Provide the [x, y] coordinate of the cell's center where the given text is located.  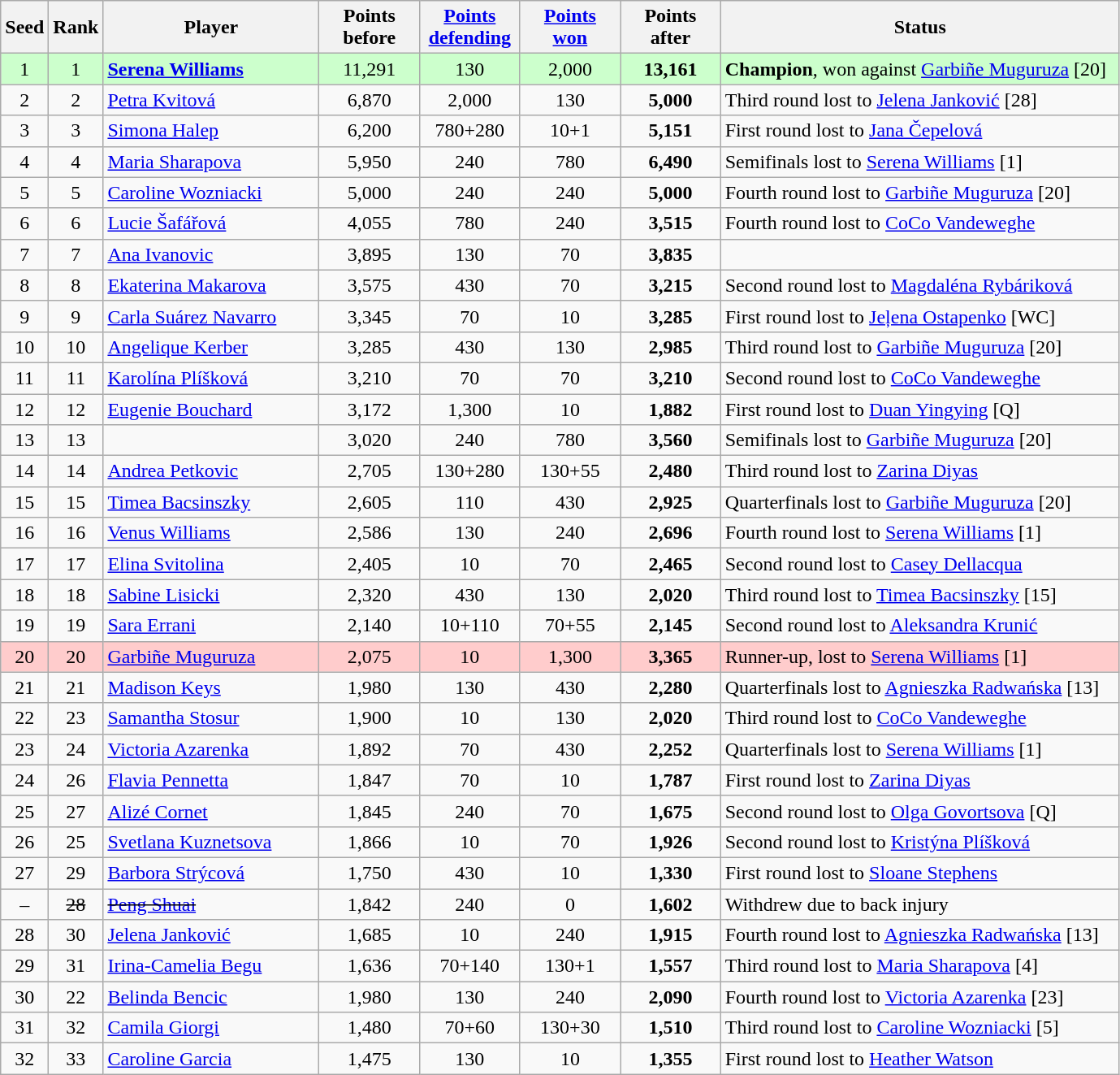
110 [470, 502]
2,586 [370, 533]
1,602 [671, 904]
3,575 [370, 285]
Champion, won against Garbiñe Muguruza [20] [919, 69]
2,465 [671, 564]
10+1 [570, 131]
2,320 [370, 595]
Petra Kvitová [211, 100]
Third round lost to CoCo Vandeweghe [919, 718]
First round lost to Heather Watson [919, 1059]
First round lost to Jeļena Ostapenko [WC] [919, 316]
Sabine Lisicki [211, 595]
1,475 [370, 1059]
Caroline Wozniacki [211, 193]
3,835 [671, 254]
2,605 [370, 502]
2,480 [671, 471]
Points after [671, 28]
Withdrew due to back injury [919, 904]
Camila Giorgi [211, 1028]
Second round lost to Olga Govortsova [Q] [919, 811]
780+280 [470, 131]
Third round lost to Maria Sharapova [4] [919, 966]
Venus Williams [211, 533]
1,510 [671, 1028]
Points before [370, 28]
Angelique Kerber [211, 347]
Elina Svitolina [211, 564]
Second round lost to Magdaléna Rybáriková [919, 285]
Fourth round lost to Agnieszka Radwańska [13] [919, 935]
1,892 [370, 749]
Runner-up, lost to Serena Williams [1] [919, 657]
11,291 [370, 69]
3,020 [370, 440]
13,161 [671, 69]
33 [76, 1059]
2,280 [671, 687]
5,151 [671, 131]
1,685 [370, 935]
– [24, 904]
Karolína Plíšková [211, 378]
1,845 [370, 811]
Barbora Strýcová [211, 873]
1,750 [370, 873]
2,090 [671, 997]
Timea Bacsinszky [211, 502]
Jelena Janković [211, 935]
Third round lost to Jelena Janković [28] [919, 100]
2,925 [671, 502]
Points won [570, 28]
Garbiñe Muguruza [211, 657]
Points defending [470, 28]
Lucie Šafářová [211, 223]
Irina-Camelia Begu [211, 966]
1,480 [370, 1028]
Seed [24, 28]
3,172 [370, 409]
1,355 [671, 1059]
Peng Shuai [211, 904]
0 [570, 904]
1,847 [370, 780]
Simona Halep [211, 131]
3,365 [671, 657]
Third round lost to Caroline Wozniacki [5] [919, 1028]
2,705 [370, 471]
Third round lost to Timea Bacsinszky [15] [919, 595]
2,145 [671, 626]
Alizé Cornet [211, 811]
130+1 [570, 966]
130+280 [470, 471]
Samantha Stosur [211, 718]
Semifinals lost to Garbiñe Muguruza [20] [919, 440]
5,950 [370, 162]
Svetlana Kuznetsova [211, 842]
Caroline Garcia [211, 1059]
1,787 [671, 780]
First round lost to Duan Yingying [Q] [919, 409]
Fourth round lost to Garbiñe Muguruza [20] [919, 193]
2,252 [671, 749]
3,345 [370, 316]
Eugenie Bouchard [211, 409]
70+60 [470, 1028]
70+55 [570, 626]
2,696 [671, 533]
Semifinals lost to Serena Williams [1] [919, 162]
6,870 [370, 100]
2,075 [370, 657]
3,215 [671, 285]
130+55 [570, 471]
Quarterfinals lost to Garbiñe Muguruza [20] [919, 502]
1,915 [671, 935]
3,515 [671, 223]
Quarterfinals lost to Agnieszka Radwańska [13] [919, 687]
Rank [76, 28]
Maria Sharapova [211, 162]
1,675 [671, 811]
Second round lost to Kristýna Plíšková [919, 842]
2,985 [671, 347]
Belinda Bencic [211, 997]
Carla Suárez Navarro [211, 316]
Fourth round lost to CoCo Vandeweghe [919, 223]
Third round lost to Garbiñe Muguruza [20] [919, 347]
130+30 [570, 1028]
3,560 [671, 440]
Status [919, 28]
Flavia Pennetta [211, 780]
1,557 [671, 966]
Sara Errani [211, 626]
3,895 [370, 254]
Fourth round lost to Victoria Azarenka [23] [919, 997]
Victoria Azarenka [211, 749]
Second round lost to Casey Dellacqua [919, 564]
2,140 [370, 626]
Serena Williams [211, 69]
Andrea Petkovic [211, 471]
1,926 [671, 842]
1,842 [370, 904]
Second round lost to Aleksandra Krunić [919, 626]
First round lost to Zarina Diyas [919, 780]
Fourth round lost to Serena Williams [1] [919, 533]
1,882 [671, 409]
70+140 [470, 966]
Third round lost to Zarina Diyas [919, 471]
Second round lost to CoCo Vandeweghe [919, 378]
1,636 [370, 966]
1,900 [370, 718]
1,330 [671, 873]
10+110 [470, 626]
1,866 [370, 842]
Quarterfinals lost to Serena Williams [1] [919, 749]
Ana Ivanovic [211, 254]
Madison Keys [211, 687]
6,490 [671, 162]
2,405 [370, 564]
Ekaterina Makarova [211, 285]
Player [211, 28]
First round lost to Sloane Stephens [919, 873]
4,055 [370, 223]
First round lost to Jana Čepelová [919, 131]
6,200 [370, 131]
